Find where the given text appears and provide that cell's center as (x, y) coordinate. 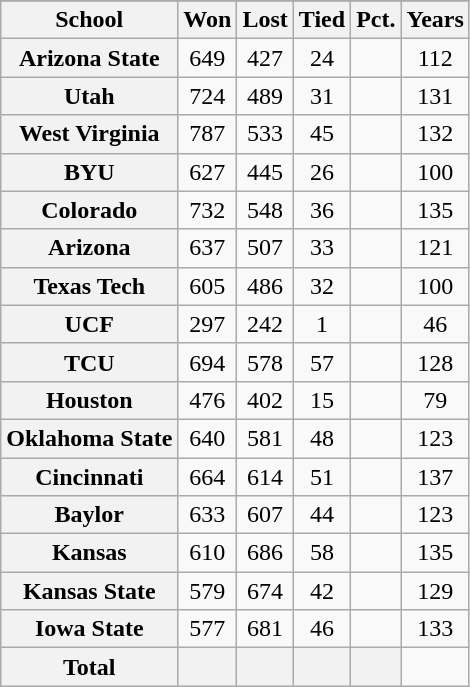
44 (322, 515)
Oklahoma State (90, 438)
427 (265, 58)
24 (322, 58)
Utah (90, 96)
664 (208, 477)
577 (208, 629)
51 (322, 477)
Years (435, 20)
297 (208, 324)
548 (265, 210)
605 (208, 286)
57 (322, 362)
732 (208, 210)
507 (265, 248)
Kansas (90, 553)
681 (265, 629)
Kansas State (90, 591)
UCF (90, 324)
614 (265, 477)
627 (208, 172)
Baylor (90, 515)
32 (322, 286)
26 (322, 172)
School (90, 20)
637 (208, 248)
79 (435, 400)
Iowa State (90, 629)
610 (208, 553)
36 (322, 210)
31 (322, 96)
489 (265, 96)
533 (265, 134)
Tied (322, 20)
686 (265, 553)
TCU (90, 362)
Cincinnati (90, 477)
121 (435, 248)
33 (322, 248)
48 (322, 438)
Arizona State (90, 58)
Won (208, 20)
132 (435, 134)
649 (208, 58)
640 (208, 438)
112 (435, 58)
BYU (90, 172)
133 (435, 629)
137 (435, 477)
129 (435, 591)
633 (208, 515)
724 (208, 96)
1 (322, 324)
581 (265, 438)
Texas Tech (90, 286)
58 (322, 553)
579 (208, 591)
Colorado (90, 210)
Houston (90, 400)
607 (265, 515)
476 (208, 400)
486 (265, 286)
45 (322, 134)
242 (265, 324)
787 (208, 134)
674 (265, 591)
Total (90, 667)
445 (265, 172)
128 (435, 362)
402 (265, 400)
42 (322, 591)
15 (322, 400)
Arizona (90, 248)
West Virginia (90, 134)
Lost (265, 20)
578 (265, 362)
694 (208, 362)
Pct. (376, 20)
131 (435, 96)
